Return the (X, Y) coordinate for the center point of the cell that contains the specified text.  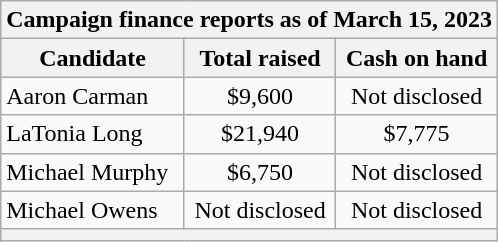
LaTonia Long (93, 134)
Cash on hand (417, 58)
Aaron Carman (93, 96)
Michael Owens (93, 210)
$9,600 (260, 96)
Michael Murphy (93, 172)
Campaign finance reports as of March 15, 2023 (250, 20)
Candidate (93, 58)
$6,750 (260, 172)
Total raised (260, 58)
$21,940 (260, 134)
$7,775 (417, 134)
